Locate the cell with the specified text and output its [x, y] center coordinate. 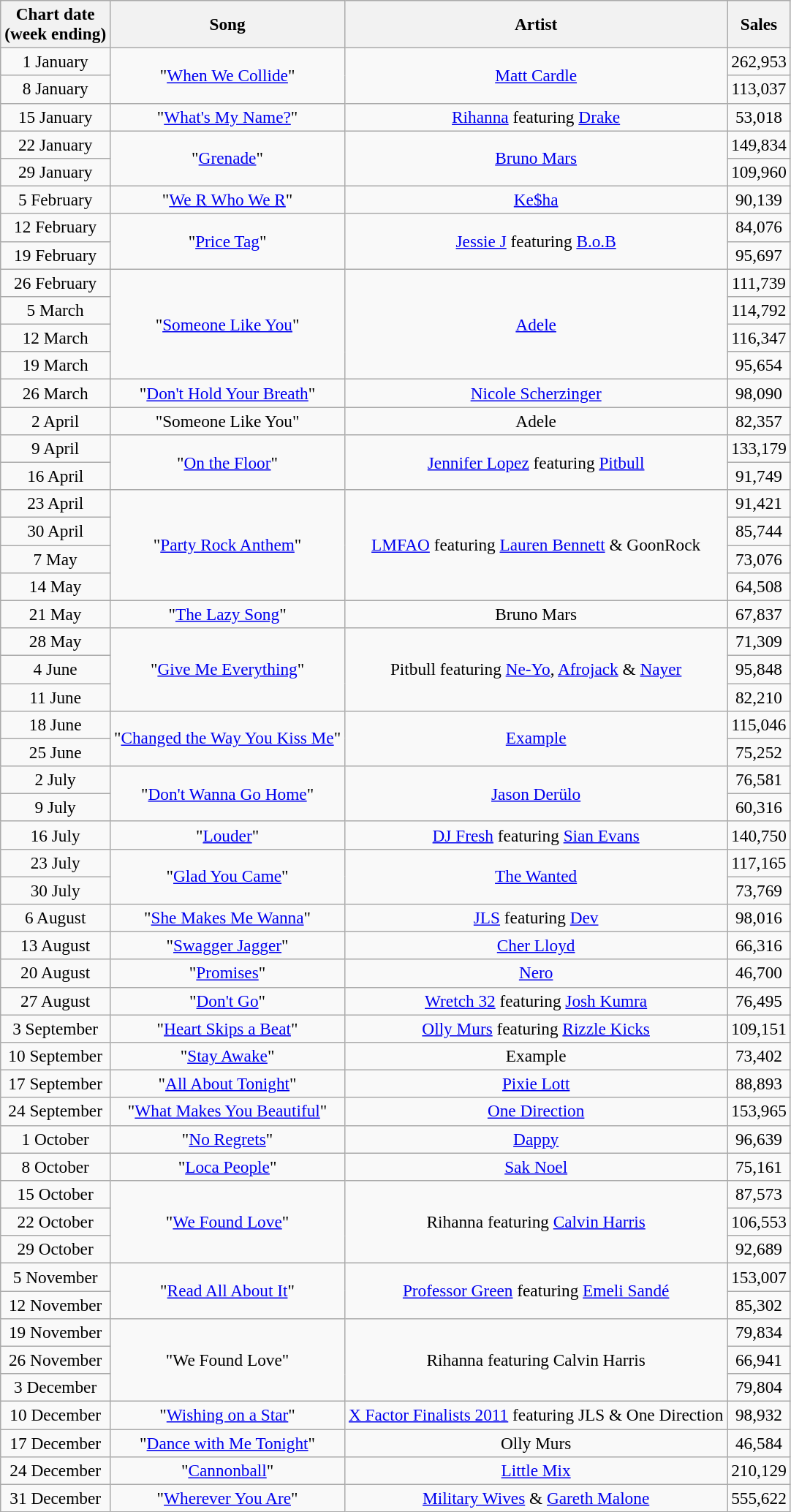
DJ Fresh featuring Sian Evans [537, 835]
12 February [56, 227]
2 April [56, 420]
82,210 [759, 697]
84,076 [759, 227]
28 May [56, 641]
6 August [56, 918]
Military Wives & Gareth Malone [537, 1498]
98,090 [759, 393]
19 November [56, 1332]
"Loca People" [228, 1166]
27 August [56, 1001]
30 April [56, 531]
Artist [537, 23]
133,179 [759, 448]
22 October [56, 1222]
Jennifer Lopez featuring Pitbull [537, 462]
75,161 [759, 1166]
82,357 [759, 420]
Sales [759, 23]
1 January [56, 61]
31 December [56, 1498]
"Glad You Came" [228, 877]
5 November [56, 1277]
30 July [56, 890]
95,697 [759, 255]
13 August [56, 945]
"What Makes You Beautiful" [228, 1111]
115,046 [759, 725]
116,347 [759, 338]
17 September [56, 1084]
10 September [56, 1056]
"All About Tonight" [228, 1084]
75,252 [759, 752]
"We R Who We R" [228, 200]
24 September [56, 1111]
"Don't Wanna Go Home" [228, 793]
76,581 [759, 779]
Rihanna featuring Drake [537, 117]
"Promises" [228, 973]
Olly Murs [537, 1443]
One Direction [537, 1111]
117,165 [759, 863]
Nicole Scherzinger [537, 393]
X Factor Finalists 2011 featuring JLS & One Direction [537, 1415]
96,639 [759, 1139]
Olly Murs featuring Rizzle Kicks [537, 1028]
91,749 [759, 476]
95,654 [759, 366]
"Read All About It" [228, 1290]
12 November [56, 1304]
21 May [56, 614]
Chart date(week ending) [56, 23]
"Dance with Me Tonight" [228, 1443]
19 February [56, 255]
Ke$ha [537, 200]
66,316 [759, 945]
79,834 [759, 1332]
"Don't Hold Your Breath" [228, 393]
90,139 [759, 200]
"Price Tag" [228, 241]
Pixie Lott [537, 1084]
1 October [56, 1139]
LMFAO featuring Lauren Bennett & GoonRock [537, 545]
17 December [56, 1443]
46,700 [759, 973]
87,573 [759, 1194]
111,739 [759, 282]
JLS featuring Dev [537, 918]
153,965 [759, 1111]
"Louder" [228, 835]
149,834 [759, 144]
98,016 [759, 918]
26 November [56, 1360]
67,837 [759, 614]
26 February [56, 282]
The Wanted [537, 877]
8 January [56, 89]
73,076 [759, 559]
Nero [537, 973]
2 July [56, 779]
18 June [56, 725]
7 May [56, 559]
14 May [56, 586]
Jason Derülo [537, 793]
29 January [56, 172]
Cher Lloyd [537, 945]
88,893 [759, 1084]
Dappy [537, 1139]
10 December [56, 1415]
95,848 [759, 669]
19 March [56, 366]
8 October [56, 1166]
113,037 [759, 89]
140,750 [759, 835]
Little Mix [537, 1470]
5 March [56, 310]
114,792 [759, 310]
Matt Cardle [537, 75]
"She Makes Me Wanna" [228, 918]
"Heart Skips a Beat" [228, 1028]
"The Lazy Song" [228, 614]
66,941 [759, 1360]
Jessie J featuring B.o.B [537, 241]
"No Regrets" [228, 1139]
"Changed the Way You Kiss Me" [228, 738]
76,495 [759, 1001]
12 March [56, 338]
16 April [56, 476]
60,316 [759, 807]
"Wishing on a Star" [228, 1415]
Pitbull featuring Ne-Yo, Afrojack & Nayer [537, 668]
3 December [56, 1388]
210,129 [759, 1470]
"Swagger Jagger" [228, 945]
22 January [56, 144]
153,007 [759, 1277]
15 January [56, 117]
23 July [56, 863]
15 October [56, 1194]
24 December [56, 1470]
92,689 [759, 1250]
91,421 [759, 504]
53,018 [759, 117]
98,932 [759, 1415]
Professor Green featuring Emeli Sandé [537, 1290]
109,151 [759, 1028]
85,744 [759, 531]
73,402 [759, 1056]
29 October [56, 1250]
79,804 [759, 1388]
4 June [56, 669]
5 February [56, 200]
Wretch 32 featuring Josh Kumra [537, 1001]
"Stay Awake" [228, 1056]
262,953 [759, 61]
71,309 [759, 641]
"What's My Name?" [228, 117]
Sak Noel [537, 1166]
3 September [56, 1028]
"On the Floor" [228, 462]
"When We Collide" [228, 75]
20 August [56, 973]
46,584 [759, 1443]
109,960 [759, 172]
64,508 [759, 586]
"Give Me Everything" [228, 668]
11 June [56, 697]
73,769 [759, 890]
"Party Rock Anthem" [228, 545]
"Wherever You Are" [228, 1498]
Song [228, 23]
106,553 [759, 1222]
85,302 [759, 1304]
26 March [56, 393]
16 July [56, 835]
23 April [56, 504]
9 July [56, 807]
9 April [56, 448]
"Grenade" [228, 158]
"Don't Go" [228, 1001]
"Cannonball" [228, 1470]
555,622 [759, 1498]
25 June [56, 752]
